Determine the (x, y) coordinate at the center of the cell enclosing the given text.  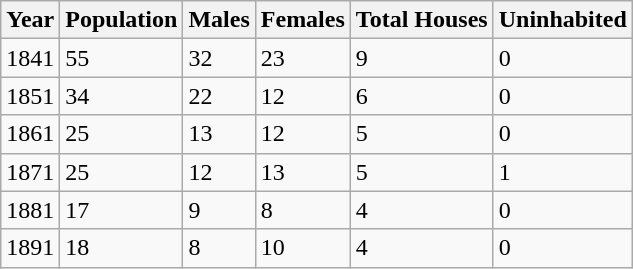
32 (219, 58)
Uninhabited (562, 20)
1 (562, 172)
1841 (30, 58)
1851 (30, 96)
55 (122, 58)
Total Houses (422, 20)
1891 (30, 248)
Males (219, 20)
1871 (30, 172)
22 (219, 96)
6 (422, 96)
Females (302, 20)
1881 (30, 210)
18 (122, 248)
Year (30, 20)
1861 (30, 134)
17 (122, 210)
10 (302, 248)
34 (122, 96)
23 (302, 58)
Population (122, 20)
